From the cell containing the given text, extract its center point as [x, y] coordinate. 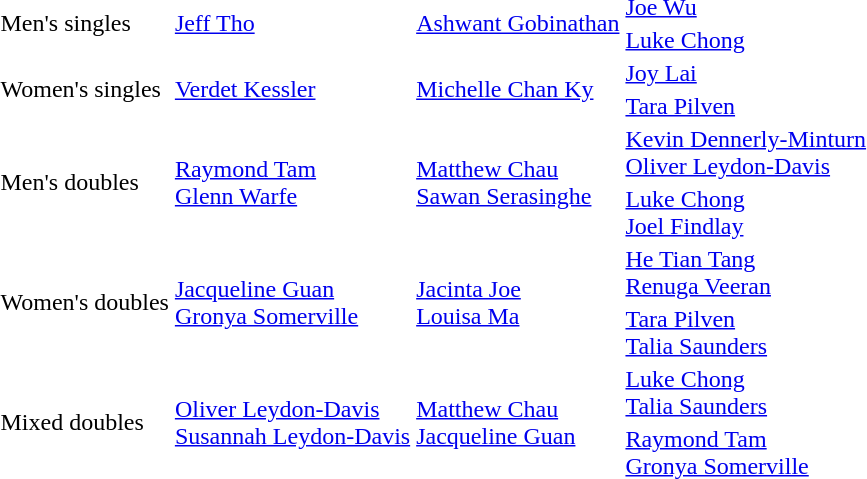
Michelle Chan Ky [518, 90]
Matthew Chau Sawan Serasinghe [518, 182]
Jacinta Joe Louisa Ma [518, 302]
Verdet Kessler [292, 90]
Jacqueline Guan Gronya Somerville [292, 302]
Raymond Tam Glenn Warfe [292, 182]
